Scan for the cell matching the given text and deliver its [x, y] coordinate at center. 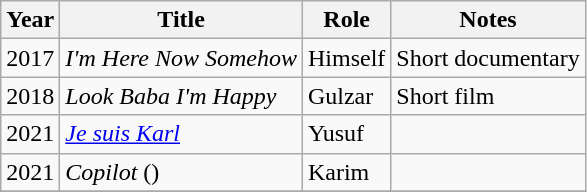
Himself [346, 58]
Notes [488, 20]
Year [30, 20]
Karim [346, 172]
Role [346, 20]
Title [182, 20]
Look Baba I'm Happy [182, 96]
Copilot () [182, 172]
2017 [30, 58]
2018 [30, 96]
Short documentary [488, 58]
Yusuf [346, 134]
I'm Here Now Somehow [182, 58]
Gulzar [346, 96]
Short film [488, 96]
Je suis Karl [182, 134]
